Identify which cell holds the provided text, then report its (x, y) central coordinate. 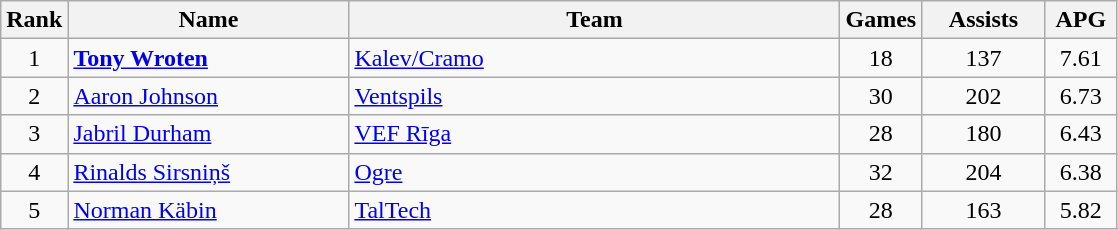
Kalev/Cramo (594, 58)
Ventspils (594, 96)
7.61 (1080, 58)
6.38 (1080, 172)
VEF Rīga (594, 134)
TalTech (594, 210)
1 (34, 58)
202 (984, 96)
6.43 (1080, 134)
Norman Käbin (208, 210)
180 (984, 134)
32 (881, 172)
Jabril Durham (208, 134)
30 (881, 96)
163 (984, 210)
Ogre (594, 172)
5.82 (1080, 210)
5 (34, 210)
Rank (34, 20)
Aaron Johnson (208, 96)
Rinalds Sirsniņš (208, 172)
6.73 (1080, 96)
Games (881, 20)
18 (881, 58)
Team (594, 20)
Tony Wroten (208, 58)
Name (208, 20)
137 (984, 58)
4 (34, 172)
204 (984, 172)
APG (1080, 20)
3 (34, 134)
Assists (984, 20)
2 (34, 96)
